Locate the cell with the specified text and output its [x, y] center coordinate. 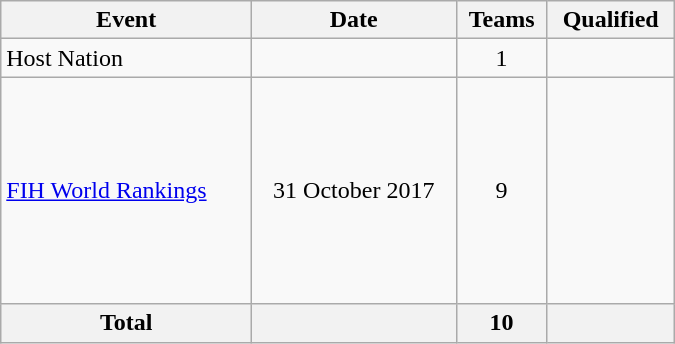
31 October 2017 [354, 190]
Teams [502, 20]
Total [126, 323]
Qualified [610, 20]
Date [354, 20]
Event [126, 20]
10 [502, 323]
FIH World Rankings [126, 190]
9 [502, 190]
1 [502, 58]
Host Nation [126, 58]
